Return [X, Y] of the center of cell containing provided text 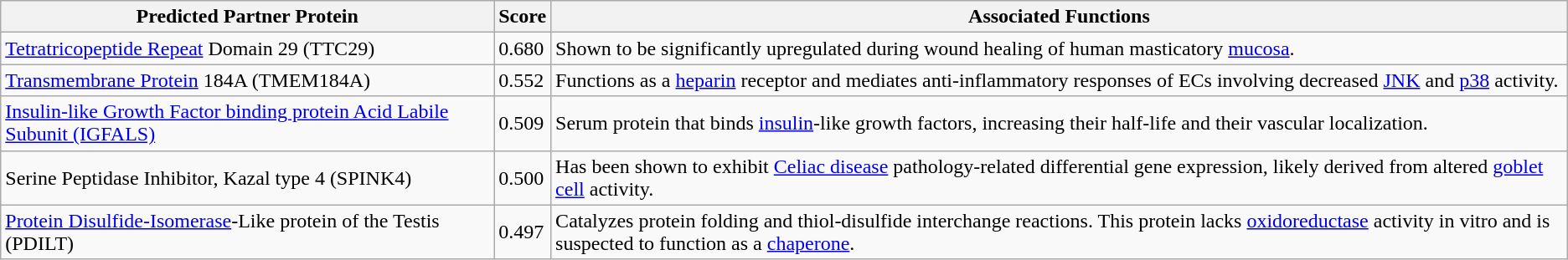
Associated Functions [1060, 17]
0.552 [523, 80]
Transmembrane Protein 184A (TMEM184A) [248, 80]
Tetratricopeptide Repeat Domain 29 (TTC29) [248, 48]
0.509 [523, 124]
Serum protein that binds insulin-like growth factors, increasing their half-life and their vascular localization. [1060, 124]
Has been shown to exhibit Celiac disease pathology-related differential gene expression, likely derived from altered goblet cell activity. [1060, 177]
Insulin-like Growth Factor binding protein Acid Labile Subunit (IGFALS) [248, 124]
0.500 [523, 177]
Predicted Partner Protein [248, 17]
Functions as a heparin receptor and mediates anti-inflammatory responses of ECs involving decreased JNK and p38 activity. [1060, 80]
Score [523, 17]
Serine Peptidase Inhibitor, Kazal type 4 (SPINK4) [248, 177]
Protein Disulfide-Isomerase-Like protein of the Testis (PDILT) [248, 232]
Shown to be significantly upregulated during wound healing of human masticatory mucosa. [1060, 48]
0.497 [523, 232]
0.680 [523, 48]
